Locate the cell with the specified text and output its (X, Y) center coordinate. 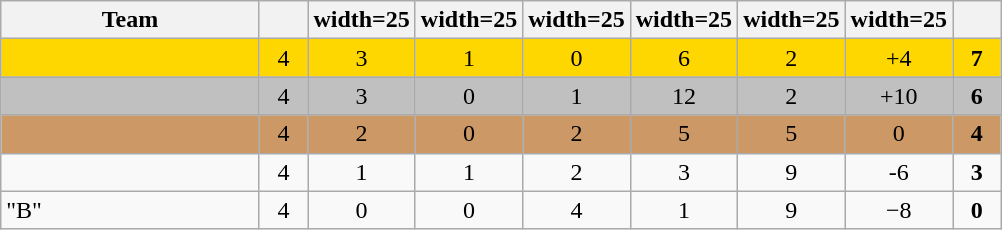
"B" (130, 210)
7 (976, 58)
Team (130, 20)
−8 (898, 210)
-6 (898, 172)
12 (684, 96)
+4 (898, 58)
+10 (898, 96)
